Find where the given text appears and provide that cell's center as [X, Y] coordinate. 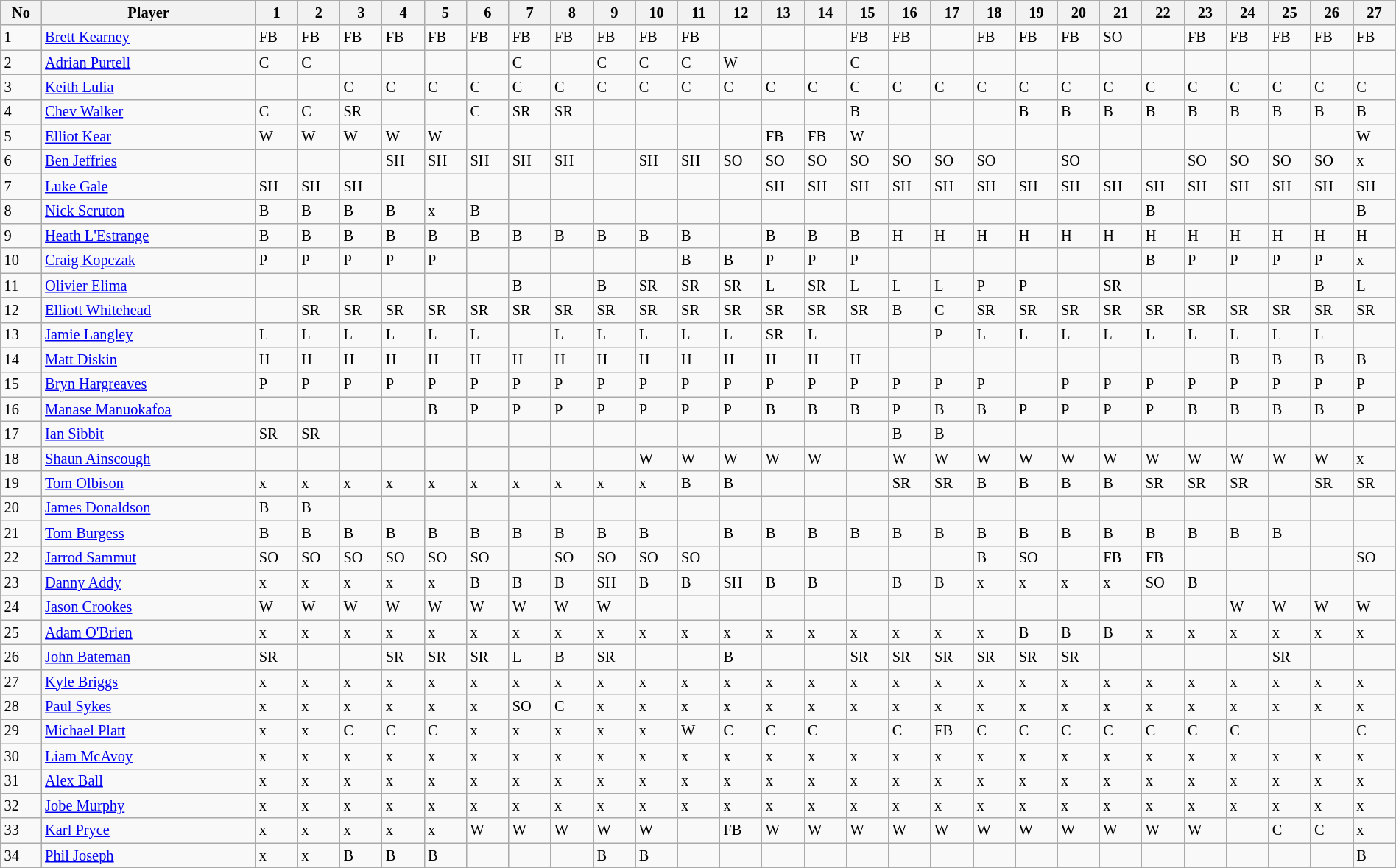
Jason Crookes [149, 607]
Jobe Murphy [149, 805]
Alex Ball [149, 781]
Luke Gale [149, 186]
Keith Lulia [149, 87]
Adam O'Brien [149, 632]
Craig Kopczak [149, 261]
John Bateman [149, 657]
Liam McAvoy [149, 756]
34 [21, 855]
Brett Kearney [149, 38]
Nick Scruton [149, 211]
No [21, 13]
Phil Joseph [149, 855]
Heath L'Estrange [149, 236]
Ian Sibbit [149, 434]
30 [21, 756]
Danny Addy [149, 582]
Paul Sykes [149, 707]
Olivier Elima [149, 286]
Karl Pryce [149, 830]
Adrian Purtell [149, 63]
Player [149, 13]
Manase Manuokafoa [149, 409]
Jarrod Sammut [149, 558]
Shaun Ainscough [149, 459]
29 [21, 731]
Kyle Briggs [149, 682]
Elliott Whitehead [149, 310]
Bryn Hargreaves [149, 384]
Ben Jeffries [149, 161]
Jamie Langley [149, 335]
Tom Burgess [149, 533]
Matt Diskin [149, 360]
Chev Walker [149, 112]
Elliot Kear [149, 137]
28 [21, 707]
33 [21, 830]
Tom Olbison [149, 484]
32 [21, 805]
Michael Platt [149, 731]
James Donaldson [149, 508]
31 [21, 781]
